Output the [X, Y] coordinate of the center of the cell containing the given text.  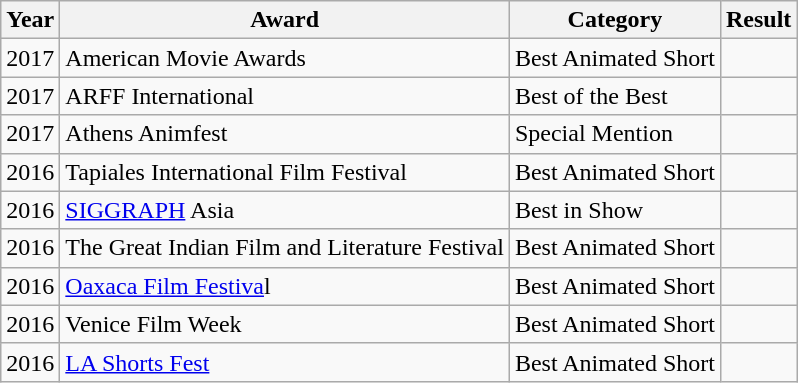
The Great Indian Film and Literature Festival [285, 248]
American Movie Awards [285, 58]
Category [614, 20]
Best in Show [614, 210]
Oaxaca Film Festival [285, 286]
Year [30, 20]
SIGGRAPH Asia [285, 210]
Athens Animfest [285, 134]
ARFF International [285, 96]
Result [758, 20]
Award [285, 20]
Best of the Best [614, 96]
LA Shorts Fest [285, 362]
Venice Film Week [285, 324]
Tapiales International Film Festival [285, 172]
Special Mention [614, 134]
